Output the (x, y) coordinate of the center of the cell containing the given text.  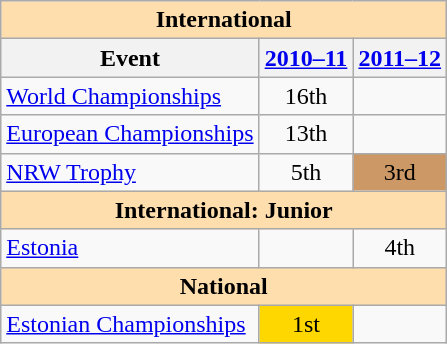
4th (400, 248)
National (224, 286)
World Championships (130, 96)
International (224, 20)
2010–11 (306, 58)
Estonia (130, 248)
1st (306, 324)
Event (130, 58)
13th (306, 134)
European Championships (130, 134)
NRW Trophy (130, 172)
5th (306, 172)
Estonian Championships (130, 324)
16th (306, 96)
International: Junior (224, 210)
2011–12 (400, 58)
3rd (400, 172)
